From the cell containing the given text, extract its center point as (X, Y) coordinate. 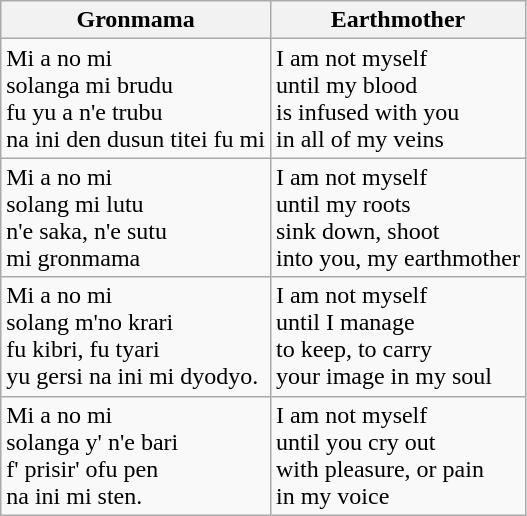
Mi a no misolang m'no krari fu kibri, fu tyari yu gersi na ini mi dyodyo. (136, 336)
Mi a no misolanga mi brudu fu yu a n'e trubu na ini den dusun titei fu mi (136, 98)
I am not myselfuntil my blood is infused with you in all of my veins (398, 98)
Mi a no misolanga y' n'e bari f' prisir' ofu pen na ini mi sten. (136, 456)
Earthmother (398, 20)
I am not myselfuntil I manage to keep, to carry your image in my soul (398, 336)
Mi a no misolang mi lutu n'e saka, n'e sutu mi gronmama (136, 218)
Gronmama (136, 20)
I am not myselfuntil my roots sink down, shoot into you, my earthmother (398, 218)
I am not myselfuntil you cry out with pleasure, or pain in my voice (398, 456)
